Capture the cell that displays the provided text and extract its (x, y) central coordinate. 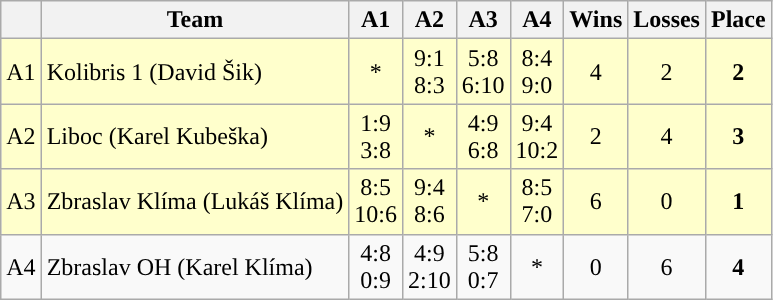
Zbraslav OH (Karel Klíma) (195, 266)
9:4 8:6 (430, 202)
8:4 9:0 (537, 72)
Kolibris 1 (David Šik) (195, 72)
Liboc (Karel Kubeška) (195, 136)
5:86:10 (483, 72)
8:5 7:0 (537, 202)
1 (738, 202)
1:9 3:8 (376, 136)
Wins (596, 20)
Place (738, 20)
4:8 0:9 (376, 266)
9:1 8:3 (430, 72)
4:9 6:8 (483, 136)
Losses (667, 20)
4:92:10 (430, 266)
3 (738, 136)
Zbraslav Klíma (Lukáš Klíma) (195, 202)
8:510:6 (376, 202)
5:8 0:7 (483, 266)
9:410:2 (537, 136)
Team (195, 20)
